Output the [X, Y] coordinate of the center of the cell containing the given text.  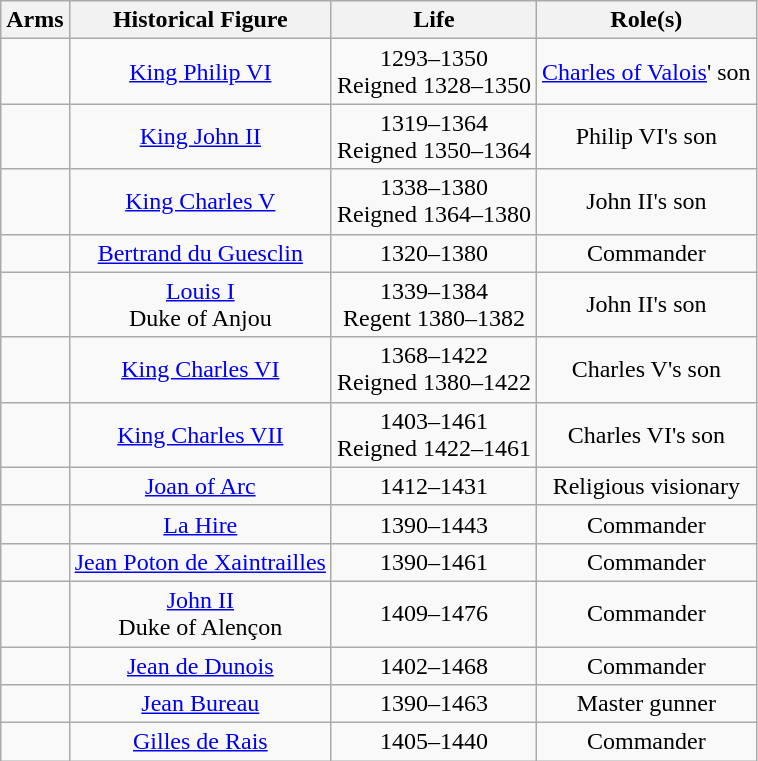
1412–1431 [434, 486]
1390–1461 [434, 562]
1339–1384Regent 1380–1382 [434, 304]
King Charles V [200, 202]
Jean Poton de Xaintrailles [200, 562]
Philip VI's son [647, 136]
King Philip VI [200, 72]
Life [434, 20]
Jean Bureau [200, 704]
1293–1350Reigned 1328–1350 [434, 72]
Role(s) [647, 20]
La Hire [200, 524]
1320–1380 [434, 253]
Historical Figure [200, 20]
1338–1380Reigned 1364–1380 [434, 202]
1402–1468 [434, 665]
Bertrand du Guesclin [200, 253]
King Charles VI [200, 370]
1319–1364Reigned 1350–1364 [434, 136]
1368–1422Reigned 1380–1422 [434, 370]
1409–1476 [434, 614]
Charles VI's son [647, 434]
Joan of Arc [200, 486]
Master gunner [647, 704]
Gilles de Rais [200, 742]
King Charles VII [200, 434]
Religious visionary [647, 486]
King John II [200, 136]
Charles V's son [647, 370]
Arms [35, 20]
1390–1443 [434, 524]
1405–1440 [434, 742]
1403–1461Reigned 1422–1461 [434, 434]
Jean de Dunois [200, 665]
Charles of Valois' son [647, 72]
1390–1463 [434, 704]
John IIDuke of Alençon [200, 614]
Louis IDuke of Anjou [200, 304]
